Return the (x, y) coordinate for the center point of the cell that contains the specified text.  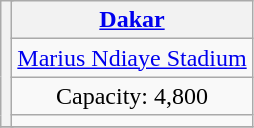
Marius Ndiaye Stadium (132, 58)
Capacity: 4,800 (132, 96)
Dakar (132, 20)
